Return the (x, y) coordinate for the center point of the cell that contains the specified text.  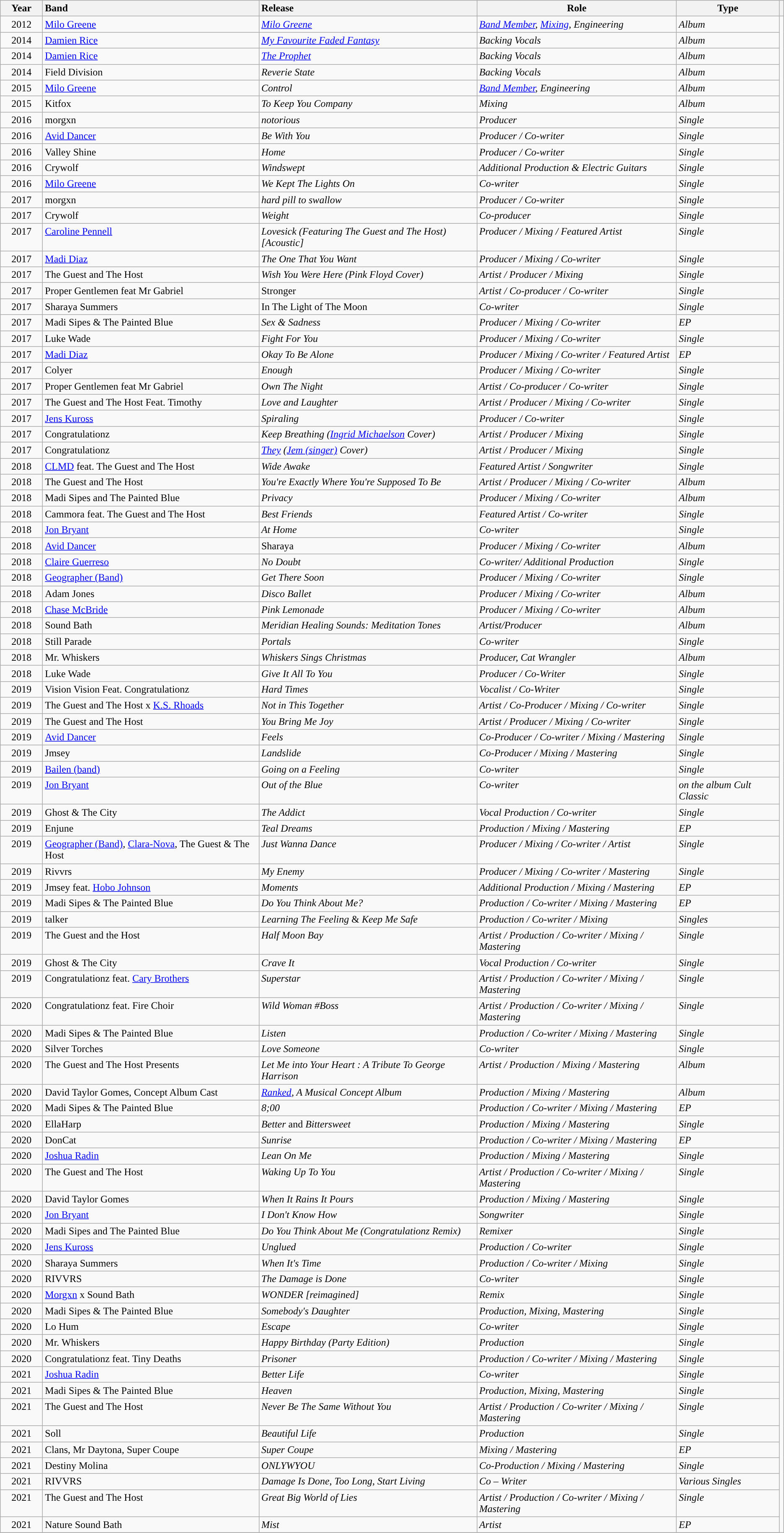
No Doubt (368, 562)
Soll (151, 1434)
2012 (22, 24)
8;00 (368, 1108)
Do You Think About Me (Congratulationz Remix) (368, 1231)
David Taylor Gomes (151, 1199)
EllaHarp (151, 1124)
Going on a Feeling (368, 769)
The Guest and The Host x K.S. Rhoads (151, 705)
Give It All To You (368, 673)
Crave It (368, 962)
Co-producer (577, 216)
Learning The Feeling & Keep Me Safe (368, 919)
Moments (368, 887)
Artist / Production / Mixing / Mastering (577, 1071)
Portals (368, 641)
Producer / Mixing / Co-writer / Mastering (577, 871)
Whiskers Sings Christmas (368, 657)
Co-Production / Mixing / Mastering (577, 1466)
Keep Breathing (Ingrid Michaelson Cover) (368, 434)
The One That You Want (368, 259)
Chase McBride (151, 610)
To Keep You Company (368, 104)
Producer (577, 120)
Best Friends (368, 514)
The Addict (368, 812)
Superstar (368, 984)
Band Member, Mixing, Engineering (577, 24)
Get There Soon (368, 578)
My Favourite Faded Fantasy (368, 40)
Band (151, 8)
Bailen (band) (151, 769)
notorious (368, 120)
Producer / Mixing / Co-writer / Artist (577, 850)
Still Parade (151, 641)
Okay To Be Alone (368, 354)
The Damage is Done (368, 1279)
Claire Guerreso (151, 562)
Do You Think About Me? (368, 903)
Somebody's Daughter (368, 1311)
Not in This Together (368, 705)
Heaven (368, 1391)
Disco Ballet (368, 594)
Co-Producer / Co-writer / Mixing / Mastering (577, 737)
You Bring Me Joy (368, 721)
Control (368, 88)
Congratulationz feat. Tiny Deaths (151, 1359)
Producer / Mixing / Co-writer / Featured Artist (577, 354)
Teal Dreams (368, 828)
Congratulationz feat. Cary Brothers (151, 984)
David Taylor Gomes, Concept Album Cast (151, 1092)
Reverie State (368, 72)
Unglued (368, 1247)
They (Jem (singer) Cover) (368, 450)
Mixing (577, 104)
Co-Producer / Mixing / Mastering (577, 753)
The Prophet (368, 56)
Producer / Co-Writer (577, 673)
When It Rains It Pours (368, 1199)
Artist (577, 1525)
Type (728, 8)
Pink Lemonade (368, 610)
Let Me into Your Heart : A Tribute To George Harrison (368, 1071)
Role (577, 8)
At Home (368, 530)
Various Singles (728, 1481)
Home (368, 152)
I Don't Know How (368, 1215)
Listen (368, 1033)
Singles (728, 919)
Stronger (368, 291)
Kitfox (151, 104)
Release (368, 8)
Beautiful Life (368, 1434)
Songwriter (577, 1215)
Sound Bath (151, 626)
The Guest and the Host (151, 941)
Lo Hum (151, 1327)
Fight For You (368, 339)
Featured Artist / Co-writer (577, 514)
Better and Bittersweet (368, 1124)
Half Moon Bay (368, 941)
Additional Production / Mixing / Mastering (577, 887)
Own The Night (368, 386)
Congratulationz feat. Fire Choir (151, 1011)
Ranked, A Musical Concept Album (368, 1092)
WONDER [reimagined] (368, 1295)
talker (151, 919)
Additional Production & Electric Guitars (577, 168)
Be With You (368, 136)
Out of the Blue (368, 791)
Feels (368, 737)
Silver Torches (151, 1049)
Super Coupe (368, 1450)
Production / Co-writer (577, 1247)
The Guest and The Host Feat. Timothy (151, 402)
Co-writer/ Additional Production (577, 562)
Wide Awake (368, 466)
Escape (368, 1327)
Meridian Healing Sounds: Meditation Tones (368, 626)
Jmsey (151, 753)
hard pill to swallow (368, 200)
Sunrise (368, 1140)
Producer / Mixing / Featured Artist (577, 237)
Geographer (Band), Clara-Nova, The Guest & The Host (151, 850)
Jmsey feat. Hobo Johnson (151, 887)
Wild Woman #Boss (368, 1011)
Great Big World of Lies (368, 1503)
In The Light of The Moon (368, 307)
Happy Birthday (Party Edition) (368, 1343)
Landslide (368, 753)
Love and Laughter (368, 402)
Damage Is Done, Too Long, Start Living (368, 1481)
Nature Sound Bath (151, 1525)
Spiraling (368, 418)
Vision Vision Feat. Congratulationz (151, 689)
Enough (368, 370)
Destiny Molina (151, 1466)
Sex & Sadness (368, 323)
Colyer (151, 370)
Love Someone (368, 1049)
Adam Jones (151, 594)
Co – Writer (577, 1481)
Mixing / Mastering (577, 1450)
My Enemy (368, 871)
Rivvrs (151, 871)
Band Member, Engineering (577, 88)
CLMD feat. The Guest and The Host (151, 466)
Enjune (151, 828)
on the album Cult Classic (728, 791)
Just Wanna Dance (368, 850)
Hard Times (368, 689)
DonCat (151, 1140)
Lovesick (Featuring The Guest and The Host)[Acoustic] (368, 237)
Prisoner (368, 1359)
Valley Shine (151, 152)
Producer, Cat Wrangler (577, 657)
Never Be The Same Without You (368, 1412)
Artist / Co-Producer / Mixing / Co-writer (577, 705)
Mist (368, 1525)
Waking Up To You (368, 1177)
You're Exactly Where You're Supposed To Be (368, 482)
Geographer (Band) (151, 578)
Year (22, 8)
When It's Time (368, 1263)
Featured Artist / Songwriter (577, 466)
Privacy (368, 498)
We Kept The Lights On (368, 184)
Morgxn x Sound Bath (151, 1295)
Cammora feat. The Guest and The Host (151, 514)
Sharaya (368, 546)
Caroline Pennell (151, 237)
The Guest and The Host Presents (151, 1071)
Windswept (368, 168)
Vocalist / Co-Writer (577, 689)
Field Division (151, 72)
Remix (577, 1295)
Weight (368, 216)
Wish You Were Here (Pink Floyd Cover) (368, 275)
Clans, Mr Daytona, Super Coupe (151, 1450)
Artist/Producer (577, 626)
Remixer (577, 1231)
Lean On Me (368, 1156)
ONLYWYOU (368, 1466)
Better Life (368, 1375)
